Search for the cell housing the specified text and yield its [x, y] center coordinate. 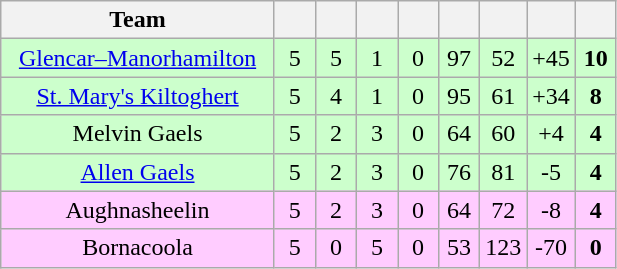
+34 [552, 96]
76 [460, 172]
123 [504, 248]
95 [460, 96]
81 [504, 172]
Team [138, 20]
10 [596, 58]
60 [504, 134]
Aughnasheelin [138, 210]
+4 [552, 134]
8 [596, 96]
Bornacoola [138, 248]
Allen Gaels [138, 172]
+45 [552, 58]
53 [460, 248]
97 [460, 58]
Glencar–Manorhamilton [138, 58]
61 [504, 96]
Melvin Gaels [138, 134]
52 [504, 58]
72 [504, 210]
-70 [552, 248]
-8 [552, 210]
-5 [552, 172]
St. Mary's Kiltoghert [138, 96]
